From the cell containing the given text, extract its center point as (x, y) coordinate. 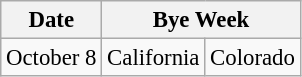
Colorado (252, 58)
California (154, 58)
Bye Week (201, 20)
October 8 (52, 58)
Date (52, 20)
